Locate the cell with the specified text and output its [x, y] center coordinate. 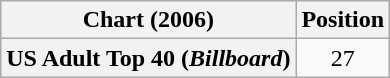
27 [343, 58]
Chart (2006) [148, 20]
Position [343, 20]
US Adult Top 40 (Billboard) [148, 58]
